Return the (x, y) coordinate for the center point of the cell that contains the specified text.  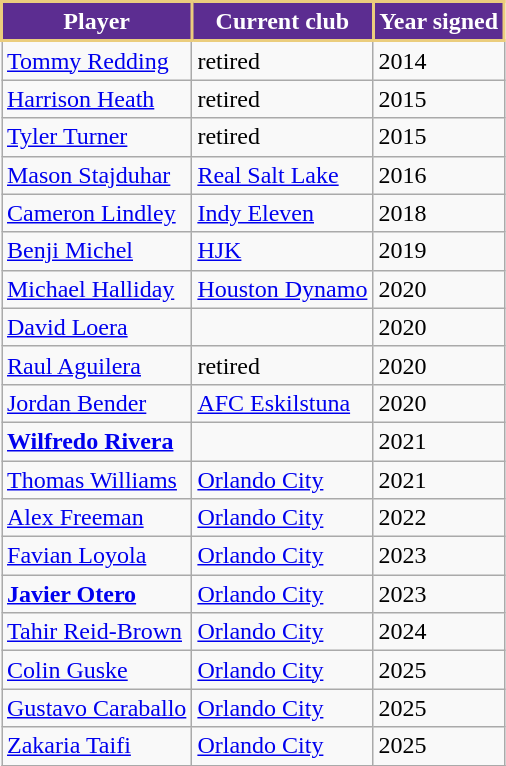
Jordan Bender (97, 403)
Favian Loyola (97, 556)
Year signed (438, 22)
2014 (438, 60)
David Loera (97, 327)
AFC Eskilstuna (282, 403)
Javier Otero (97, 594)
Thomas Williams (97, 479)
Harrison Heath (97, 99)
Zakaria Taifi (97, 746)
Colin Guske (97, 670)
Alex Freeman (97, 518)
Tommy Redding (97, 60)
2019 (438, 251)
Raul Aguilera (97, 365)
Houston Dynamo (282, 289)
Real Salt Lake (282, 175)
Current club (282, 22)
Player (97, 22)
Benji Michel (97, 251)
HJK (282, 251)
2024 (438, 632)
Wilfredo Rivera (97, 441)
Tahir Reid-Brown (97, 632)
Mason Stajduhar (97, 175)
2018 (438, 213)
Michael Halliday (97, 289)
Cameron Lindley (97, 213)
2016 (438, 175)
2022 (438, 518)
Indy Eleven (282, 213)
Tyler Turner (97, 137)
Gustavo Caraballo (97, 708)
